Return the (X, Y) coordinate for the center point of the cell that contains the specified text.  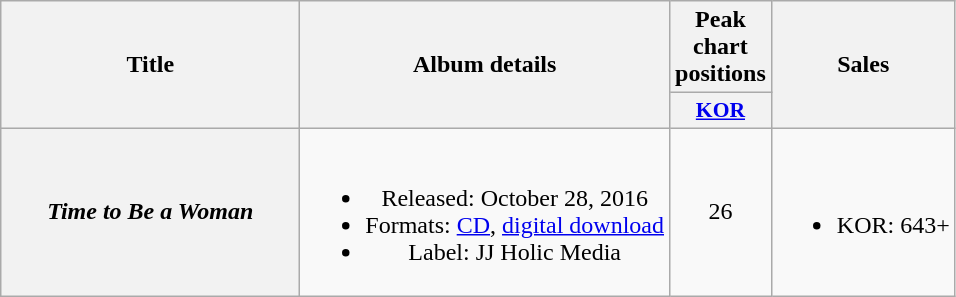
Peak chart positions (721, 47)
26 (721, 212)
Title (150, 65)
Time to Be a Woman (150, 212)
Sales (863, 65)
Album details (485, 65)
Released: October 28, 2016Formats: CD, digital downloadLabel: JJ Holic Media (485, 212)
KOR (721, 111)
KOR: 643+ (863, 212)
